Identify which cell holds the provided text, then report its [x, y] central coordinate. 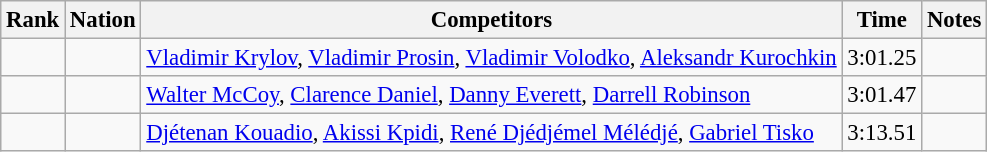
Rank [33, 20]
Walter McCoy, Clarence Daniel, Danny Everett, Darrell Robinson [492, 95]
Djétenan Kouadio, Akissi Kpidi, René Djédjémel Mélédjé, Gabriel Tisko [492, 133]
Nation [103, 20]
3:01.25 [882, 58]
3:13.51 [882, 133]
Time [882, 20]
3:01.47 [882, 95]
Competitors [492, 20]
Notes [954, 20]
Vladimir Krylov, Vladimir Prosin, Vladimir Volodko, Aleksandr Kurochkin [492, 58]
